Pinpoint the cell where the given text exists, returning its [X, Y] midpoint coordinate. 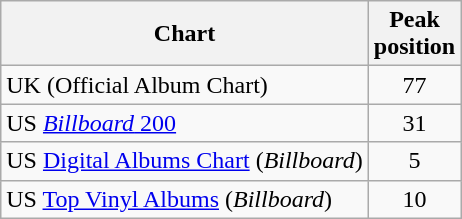
77 [414, 85]
UK (Official Album Chart) [185, 85]
US Digital Albums Chart (Billboard) [185, 161]
10 [414, 199]
31 [414, 123]
US Top Vinyl Albums (Billboard) [185, 199]
5 [414, 161]
Peakposition [414, 34]
Chart [185, 34]
US Billboard 200 [185, 123]
